Extract the (X, Y) coordinate from the center of the cell holding the provided text.  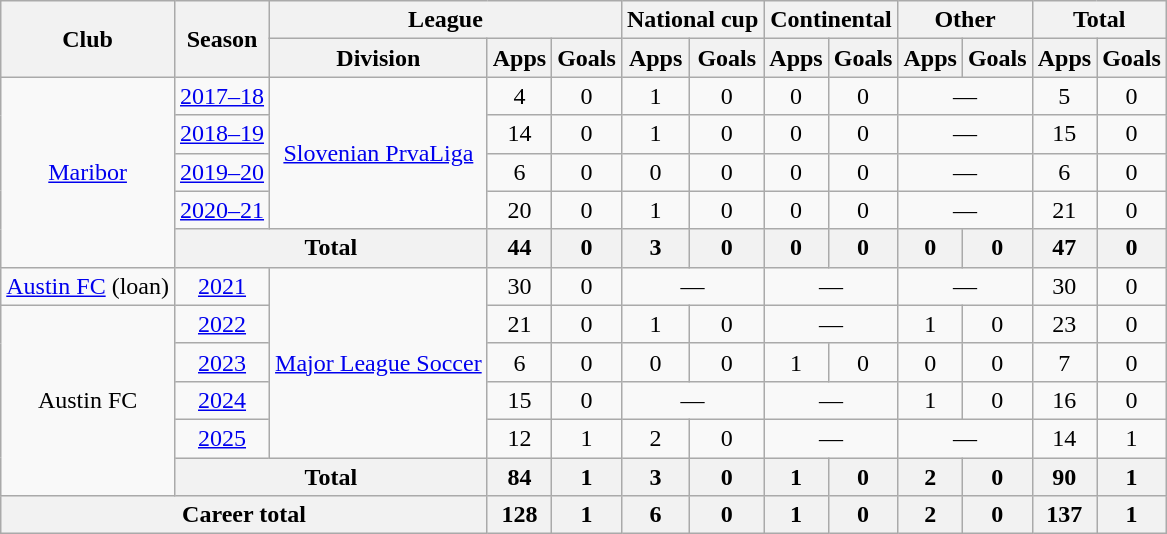
2020–21 (222, 210)
Major League Soccer (379, 362)
Austin FC (loan) (88, 286)
Continental (831, 20)
84 (519, 477)
2022 (222, 324)
2017–18 (222, 96)
National cup (692, 20)
12 (519, 438)
5 (1064, 96)
4 (519, 96)
47 (1064, 248)
Season (222, 39)
128 (519, 515)
7 (1064, 362)
44 (519, 248)
2018–19 (222, 134)
Division (379, 58)
Career total (244, 515)
League (446, 20)
Slovenian PrvaLiga (379, 153)
2019–20 (222, 172)
16 (1064, 400)
Club (88, 39)
Austin FC (88, 400)
23 (1064, 324)
2025 (222, 438)
20 (519, 210)
90 (1064, 477)
2021 (222, 286)
2024 (222, 400)
Maribor (88, 172)
2023 (222, 362)
137 (1064, 515)
Other (965, 20)
